Find where the given text appears and provide that cell's center as [X, Y] coordinate. 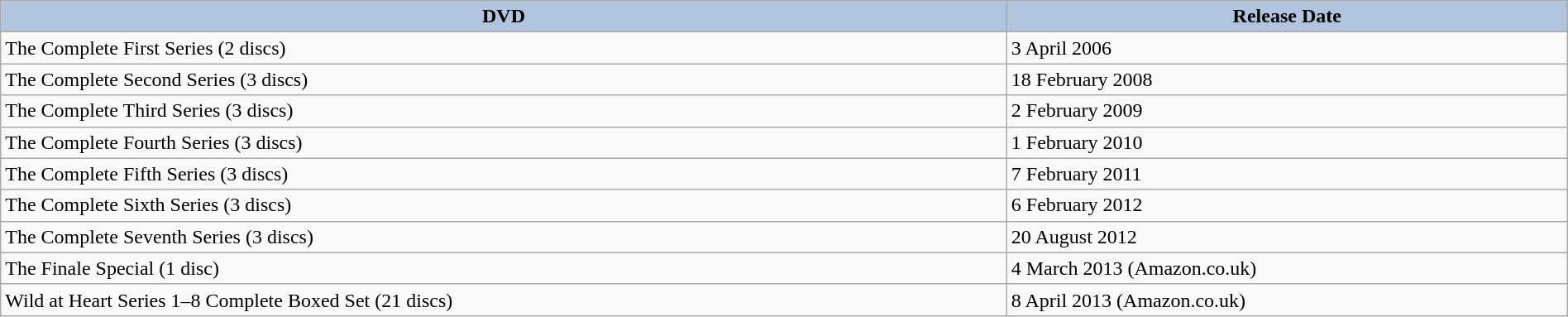
4 March 2013 (Amazon.co.uk) [1287, 268]
7 February 2011 [1287, 174]
The Complete Seventh Series (3 discs) [504, 237]
2 February 2009 [1287, 111]
The Complete Sixth Series (3 discs) [504, 205]
The Complete Fifth Series (3 discs) [504, 174]
3 April 2006 [1287, 48]
6 February 2012 [1287, 205]
Release Date [1287, 17]
18 February 2008 [1287, 79]
1 February 2010 [1287, 142]
The Finale Special (1 disc) [504, 268]
20 August 2012 [1287, 237]
DVD [504, 17]
The Complete Third Series (3 discs) [504, 111]
The Complete First Series (2 discs) [504, 48]
The Complete Second Series (3 discs) [504, 79]
8 April 2013 (Amazon.co.uk) [1287, 300]
The Complete Fourth Series (3 discs) [504, 142]
Wild at Heart Series 1–8 Complete Boxed Set (21 discs) [504, 300]
